Locate the cell with the specified text and output its [x, y] center coordinate. 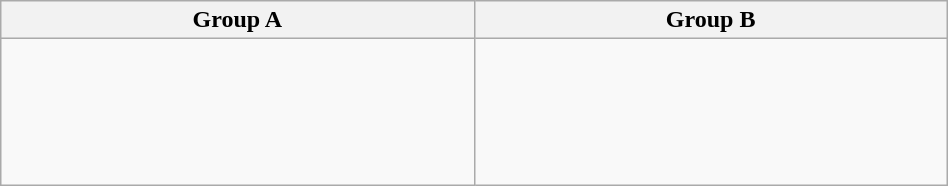
Group A [238, 20]
Group B [710, 20]
